Identify which cell holds the provided text, then report its [X, Y] central coordinate. 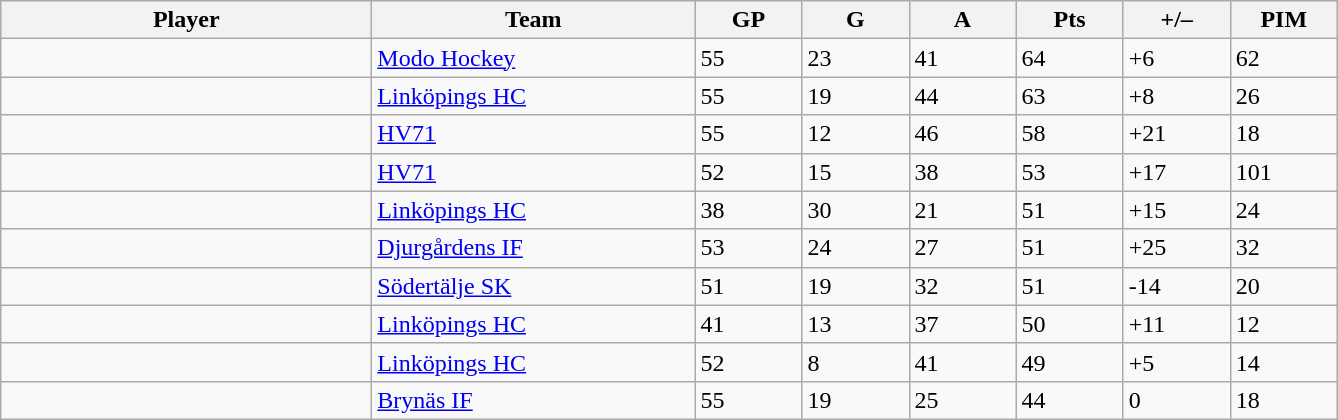
Team [534, 20]
+11 [1176, 324]
Modo Hockey [534, 58]
+25 [1176, 248]
20 [1284, 286]
58 [1070, 134]
25 [962, 400]
30 [856, 210]
PIM [1284, 20]
+8 [1176, 96]
50 [1070, 324]
13 [856, 324]
21 [962, 210]
+/– [1176, 20]
A [962, 20]
Djurgårdens IF [534, 248]
Södertälje SK [534, 286]
15 [856, 172]
+17 [1176, 172]
26 [1284, 96]
8 [856, 362]
23 [856, 58]
0 [1176, 400]
+15 [1176, 210]
+5 [1176, 362]
Player [186, 20]
Pts [1070, 20]
62 [1284, 58]
+21 [1176, 134]
49 [1070, 362]
14 [1284, 362]
101 [1284, 172]
Brynäs IF [534, 400]
63 [1070, 96]
GP [748, 20]
46 [962, 134]
G [856, 20]
-14 [1176, 286]
64 [1070, 58]
+6 [1176, 58]
27 [962, 248]
37 [962, 324]
